Search for the cell housing the specified text and yield its [x, y] center coordinate. 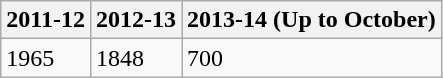
1848 [136, 58]
2011-12 [46, 20]
1965 [46, 58]
2013-14 (Up to October) [312, 20]
2012-13 [136, 20]
700 [312, 58]
